Provide the (x, y) coordinate of the cell's center where the given text is located.  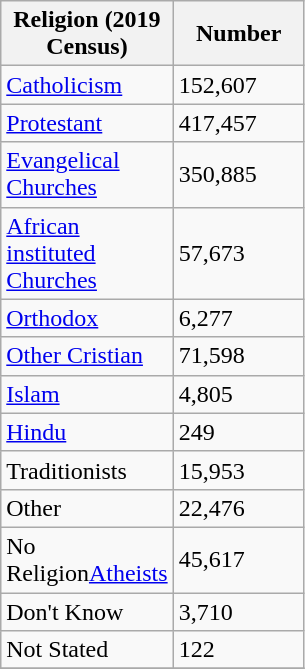
22,476 (238, 508)
Protestant (87, 123)
Evangelical Churches (87, 174)
Religion (2019 Census) (87, 34)
249 (238, 432)
152,607 (238, 85)
122 (238, 650)
57,673 (238, 253)
Catholicism (87, 85)
6,277 (238, 318)
Number (238, 34)
Orthodox (87, 318)
Islam (87, 394)
45,617 (238, 560)
Traditionists (87, 470)
15,953 (238, 470)
Hindu (87, 432)
71,598 (238, 356)
African instituted Churches (87, 253)
Not Stated (87, 650)
417,457 (238, 123)
Other (87, 508)
No ReligionAtheists (87, 560)
Other Cristian (87, 356)
4,805 (238, 394)
Don't Know (87, 611)
350,885 (238, 174)
3,710 (238, 611)
